Find where the given text appears and provide that cell's center as [x, y] coordinate. 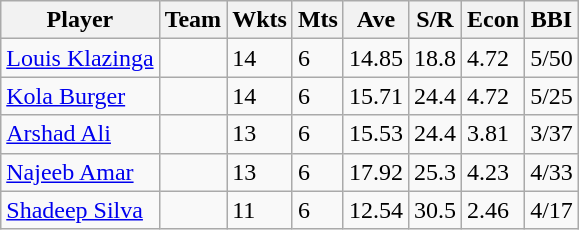
Wkts [260, 20]
17.92 [376, 172]
15.71 [376, 96]
Najeeb Amar [80, 172]
Mts [318, 20]
2.46 [494, 210]
18.8 [434, 58]
Kola Burger [80, 96]
Shadeep Silva [80, 210]
30.5 [434, 210]
Arshad Ali [80, 134]
Team [193, 20]
Louis Klazinga [80, 58]
11 [260, 210]
4/17 [552, 210]
3.81 [494, 134]
S/R [434, 20]
Player [80, 20]
14.85 [376, 58]
BBI [552, 20]
4.23 [494, 172]
3/37 [552, 134]
15.53 [376, 134]
5/25 [552, 96]
4/33 [552, 172]
25.3 [434, 172]
12.54 [376, 210]
5/50 [552, 58]
Ave [376, 20]
Econ [494, 20]
